Provide the (x, y) coordinate of the cell's center where the given text is located.  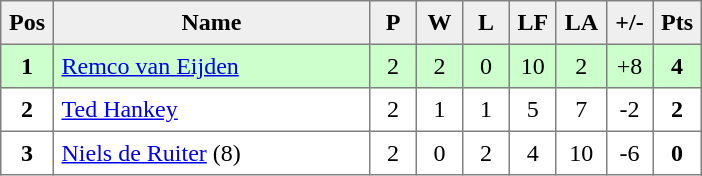
7 (581, 110)
Ted Hankey (211, 110)
LF (532, 23)
Name (211, 23)
-6 (629, 153)
3 (27, 153)
Niels de Ruiter (8) (211, 153)
LA (581, 23)
-2 (629, 110)
P (393, 23)
W (439, 23)
L (486, 23)
Pos (27, 23)
+8 (629, 66)
+/- (629, 23)
5 (532, 110)
Pts (677, 23)
Remco van Eijden (211, 66)
